Determine the [x, y] coordinate at the center of the cell enclosing the given text.  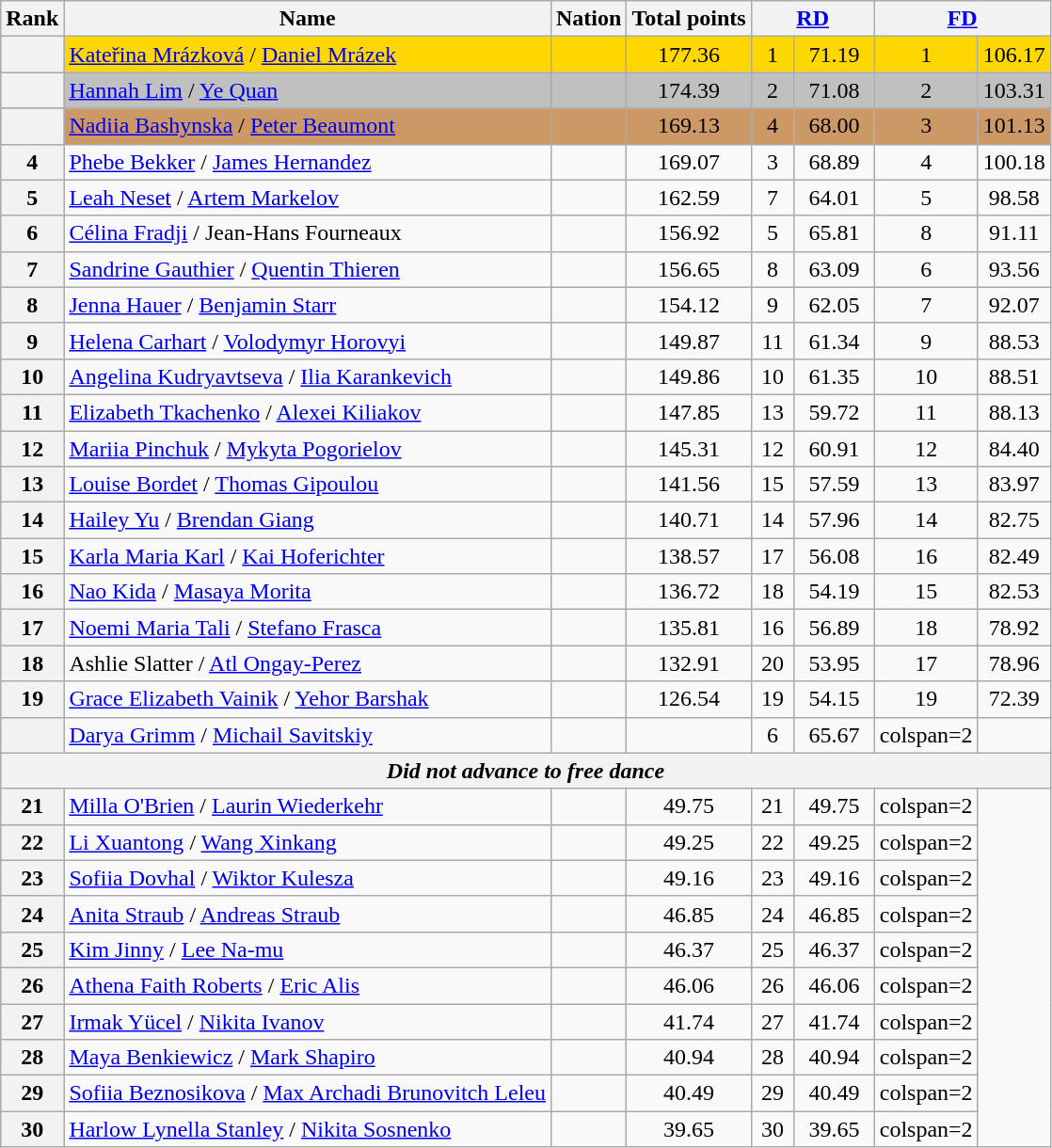
Hailey Yu / Brendan Giang [308, 520]
82.49 [1014, 556]
Sofiia Beznosikova / Max Archadi Brunovitch Leleu [308, 1093]
Maya Benkiewicz / Mark Shapiro [308, 1058]
71.19 [834, 55]
78.96 [1014, 663]
149.86 [689, 376]
83.97 [1014, 485]
FD [962, 19]
156.65 [689, 269]
Darya Grimm / Michail Savitskiy [308, 735]
177.36 [689, 55]
Athena Faith Roberts / Eric Alis [308, 985]
Phebe Bekker / James Hernandez [308, 162]
84.40 [1014, 449]
169.13 [689, 126]
136.72 [689, 592]
92.07 [1014, 305]
72.39 [1014, 699]
149.87 [689, 341]
Leah Neset / Artem Markelov [308, 198]
71.08 [834, 90]
147.85 [689, 412]
140.71 [689, 520]
68.00 [834, 126]
RD [813, 19]
Did not advance to free dance [525, 771]
Angelina Kudryavtseva / Ilia Karankevich [308, 376]
78.92 [1014, 628]
Mariia Pinchuk / Mykyta Pogorielov [308, 449]
Célina Fradji / Jean-Hans Fourneaux [308, 233]
Total points [689, 19]
Li Xuantong / Wang Xinkang [308, 842]
56.89 [834, 628]
82.75 [1014, 520]
Kateřina Mrázková / Daniel Mrázek [308, 55]
88.51 [1014, 376]
98.58 [1014, 198]
Noemi Maria Tali / Stefano Frasca [308, 628]
65.81 [834, 233]
56.08 [834, 556]
82.53 [1014, 592]
Milla O'Brien / Laurin Wiederkehr [308, 806]
91.11 [1014, 233]
174.39 [689, 90]
57.59 [834, 485]
59.72 [834, 412]
138.57 [689, 556]
Anita Straub / Andreas Straub [308, 914]
162.59 [689, 198]
Jenna Hauer / Benjamin Starr [308, 305]
65.67 [834, 735]
Name [308, 19]
88.53 [1014, 341]
169.07 [689, 162]
Rank [32, 19]
68.89 [834, 162]
154.12 [689, 305]
64.01 [834, 198]
145.31 [689, 449]
156.92 [689, 233]
103.31 [1014, 90]
93.56 [1014, 269]
62.05 [834, 305]
54.19 [834, 592]
100.18 [1014, 162]
60.91 [834, 449]
Sofiia Dovhal / Wiktor Kulesza [308, 878]
135.81 [689, 628]
106.17 [1014, 55]
132.91 [689, 663]
Karla Maria Karl / Kai Hoferichter [308, 556]
141.56 [689, 485]
54.15 [834, 699]
126.54 [689, 699]
63.09 [834, 269]
Helena Carhart / Volodymyr Horovyi [308, 341]
57.96 [834, 520]
Nation [588, 19]
Elizabeth Tkachenko / Alexei Kiliakov [308, 412]
Grace Elizabeth Vainik / Yehor Barshak [308, 699]
Hannah Lim / Ye Quan [308, 90]
88.13 [1014, 412]
Sandrine Gauthier / Quentin Thieren [308, 269]
20 [773, 663]
Ashlie Slatter / Atl Ongay-Perez [308, 663]
Louise Bordet / Thomas Gipoulou [308, 485]
Nadiia Bashynska / Peter Beaumont [308, 126]
Irmak Yücel / Nikita Ivanov [308, 1021]
61.35 [834, 376]
101.13 [1014, 126]
Nao Kida / Masaya Morita [308, 592]
Kim Jinny / Lee Na-mu [308, 949]
61.34 [834, 341]
53.95 [834, 663]
Harlow Lynella Stanley / Nikita Sosnenko [308, 1129]
